Pinpoint the cell where the given text exists, returning its (x, y) midpoint coordinate. 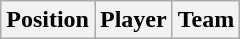
Team (206, 20)
Position (48, 20)
Player (133, 20)
